Output the (X, Y) coordinate of the center of the cell containing the given text.  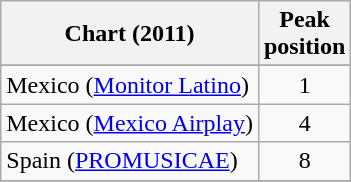
Mexico (Mexico Airplay) (130, 123)
Chart (2011) (130, 34)
4 (304, 123)
Mexico (Monitor Latino) (130, 85)
Spain (PROMUSICAE) (130, 161)
8 (304, 161)
1 (304, 85)
Peakposition (304, 34)
